Output the (x, y) coordinate of the center of the cell containing the given text.  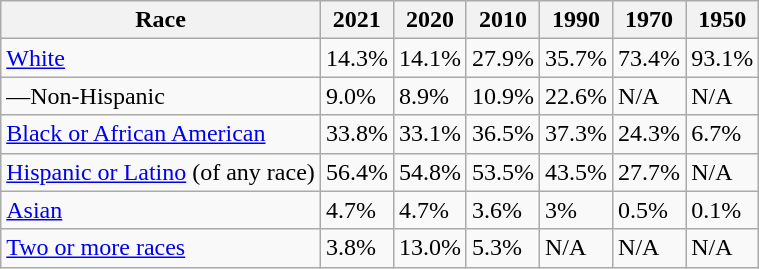
56.4% (356, 172)
Black or African American (161, 134)
93.1% (722, 58)
5.3% (502, 248)
54.8% (430, 172)
2010 (502, 20)
1970 (650, 20)
1990 (576, 20)
14.3% (356, 58)
8.9% (430, 96)
10.9% (502, 96)
36.5% (502, 134)
2020 (430, 20)
14.1% (430, 58)
0.1% (722, 210)
22.6% (576, 96)
—Non-Hispanic (161, 96)
33.1% (430, 134)
43.5% (576, 172)
13.0% (430, 248)
73.4% (650, 58)
Hispanic or Latino (of any race) (161, 172)
Race (161, 20)
2021 (356, 20)
3.6% (502, 210)
24.3% (650, 134)
3.8% (356, 248)
33.8% (356, 134)
35.7% (576, 58)
6.7% (722, 134)
37.3% (576, 134)
53.5% (502, 172)
9.0% (356, 96)
27.9% (502, 58)
0.5% (650, 210)
Asian (161, 210)
White (161, 58)
3% (576, 210)
1950 (722, 20)
27.7% (650, 172)
Two or more races (161, 248)
